Return the [x, y] coordinate for the center point of the cell that contains the specified text.  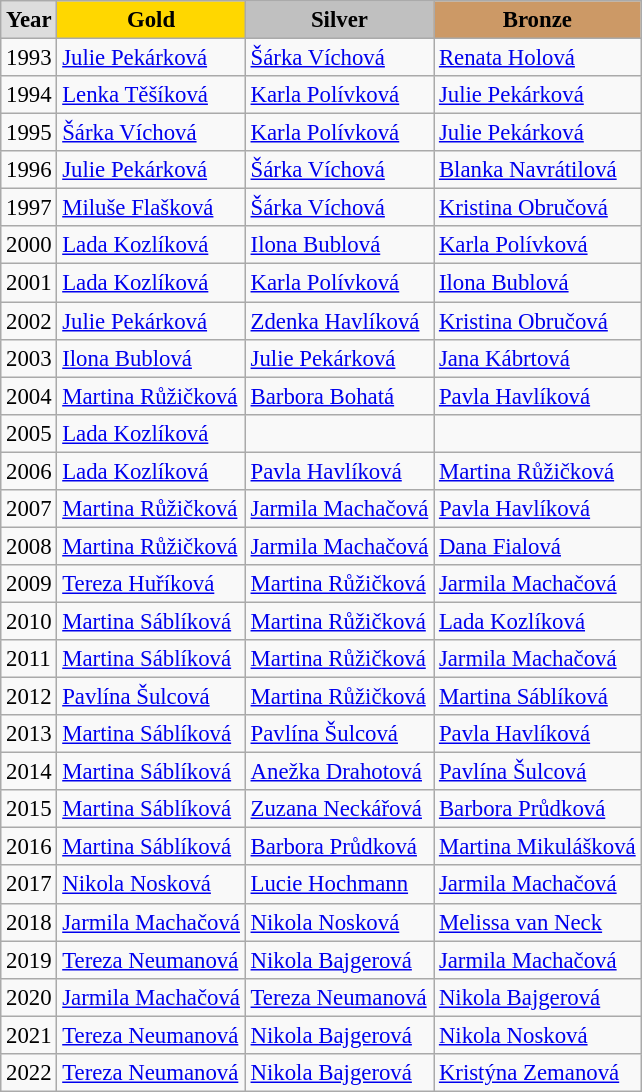
Lucie Hochmann [339, 885]
2019 [29, 960]
1993 [29, 58]
Bronze [538, 20]
Melissa van Neck [538, 922]
1997 [29, 208]
2020 [29, 997]
2014 [29, 772]
2022 [29, 1073]
2009 [29, 584]
2015 [29, 809]
Blanka Navrátilová [538, 170]
Renata Holová [538, 58]
2002 [29, 321]
2000 [29, 245]
2017 [29, 885]
2021 [29, 1035]
Martina Mikulášková [538, 847]
1994 [29, 95]
Anežka Drahotová [339, 772]
1996 [29, 170]
2007 [29, 509]
2006 [29, 471]
2010 [29, 621]
Tereza Huříková [151, 584]
Dana Fialová [538, 546]
1995 [29, 133]
Jana Kábrtová [538, 358]
Silver [339, 20]
Lenka Těšíková [151, 95]
Gold [151, 20]
2011 [29, 659]
2001 [29, 283]
2005 [29, 433]
2003 [29, 358]
Zdenka Havlíková [339, 321]
2012 [29, 697]
2008 [29, 546]
Zuzana Neckářová [339, 809]
Year [29, 20]
2004 [29, 396]
Kristýna Zemanová [538, 1073]
2013 [29, 734]
2018 [29, 922]
Barbora Bohatá [339, 396]
Miluše Flašková [151, 208]
2016 [29, 847]
